Find where the given text appears and provide that cell's center as (x, y) coordinate. 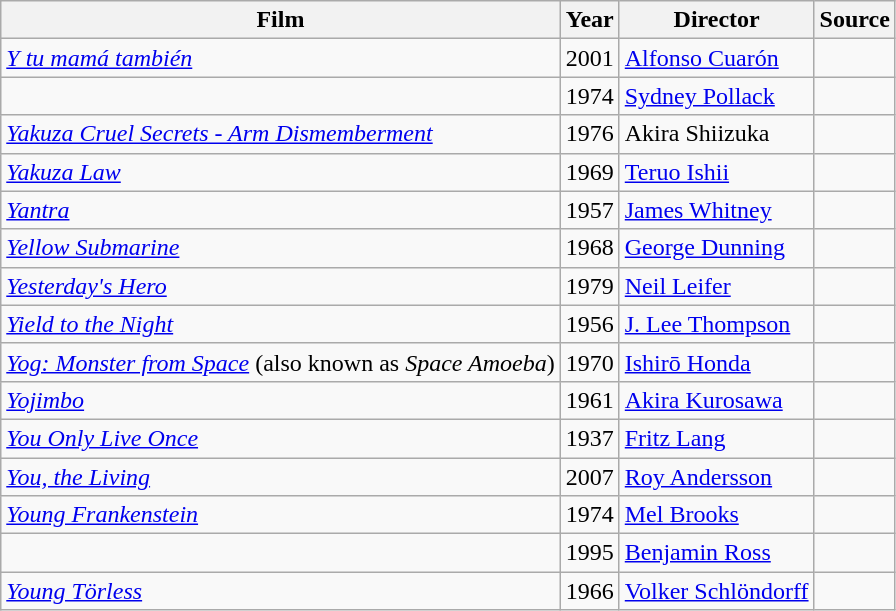
Akira Shiizuka (716, 134)
1969 (590, 172)
James Whitney (716, 210)
Film (280, 20)
You, the Living (280, 477)
Yield to the Night (280, 324)
Sydney Pollack (716, 96)
1995 (590, 553)
You Only Live Once (280, 438)
Director (716, 20)
Young Frankenstein (280, 515)
Benjamin Ross (716, 553)
1937 (590, 438)
2007 (590, 477)
1961 (590, 400)
Young Törless (280, 591)
1966 (590, 591)
Year (590, 20)
1970 (590, 362)
George Dunning (716, 248)
Fritz Lang (716, 438)
Yakuza Law (280, 172)
Y tu mamá también (280, 58)
Neil Leifer (716, 286)
Teruo Ishii (716, 172)
Yog: Monster from Space (also known as Space Amoeba) (280, 362)
Ishirō Honda (716, 362)
Volker Schlöndorff (716, 591)
2001 (590, 58)
1957 (590, 210)
Akira Kurosawa (716, 400)
Mel Brooks (716, 515)
Roy Andersson (716, 477)
Source (854, 20)
Yantra (280, 210)
J. Lee Thompson (716, 324)
1979 (590, 286)
1968 (590, 248)
Yellow Submarine (280, 248)
Yojimbo (280, 400)
1976 (590, 134)
1956 (590, 324)
Yakuza Cruel Secrets - Arm Dismemberment (280, 134)
Yesterday's Hero (280, 286)
Alfonso Cuarón (716, 58)
